Return (x, y) of the center of cell containing provided text 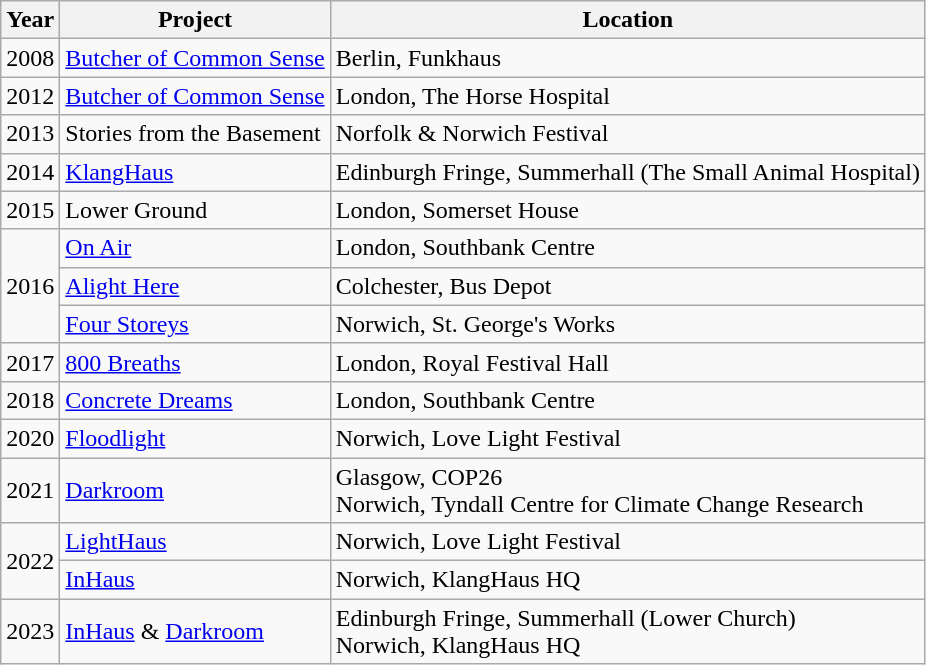
Darkroom (195, 490)
Norfolk & Norwich Festival (628, 134)
Year (30, 20)
Edinburgh Fringe, Summerhall (The Small Animal Hospital) (628, 172)
Colchester, Bus Depot (628, 286)
Four Storeys (195, 324)
Norwich, St. George's Works (628, 324)
2020 (30, 438)
2017 (30, 362)
On Air (195, 248)
LightHaus (195, 542)
KlangHaus (195, 172)
InHaus (195, 580)
2023 (30, 632)
London, Royal Festival Hall (628, 362)
Norwich, KlangHaus HQ (628, 580)
2008 (30, 58)
Stories from the Basement (195, 134)
2018 (30, 400)
Concrete Dreams (195, 400)
2012 (30, 96)
2022 (30, 561)
Location (628, 20)
Project (195, 20)
2016 (30, 286)
800 Breaths (195, 362)
2021 (30, 490)
Alight Here (195, 286)
2013 (30, 134)
Edinburgh Fringe, Summerhall (Lower Church)Norwich, KlangHaus HQ (628, 632)
Lower Ground (195, 210)
Glasgow, COP26Norwich, Tyndall Centre for Climate Change Research (628, 490)
Floodlight (195, 438)
London, Somerset House (628, 210)
2015 (30, 210)
Berlin, Funkhaus (628, 58)
InHaus & Darkroom (195, 632)
2014 (30, 172)
London, The Horse Hospital (628, 96)
